Identify which cell holds the provided text, then report its [X, Y] central coordinate. 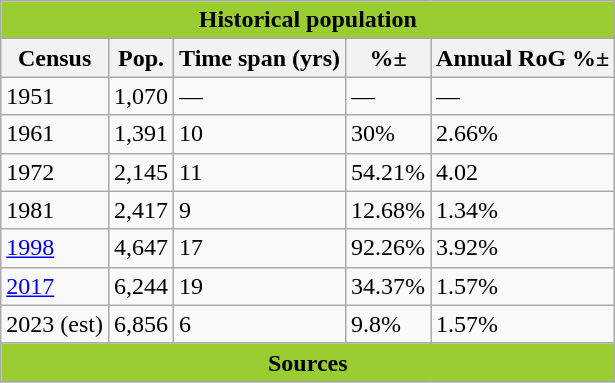
2.66% [523, 134]
6,856 [140, 324]
2023 (est) [55, 324]
Time span (yrs) [260, 58]
1,070 [140, 96]
10 [260, 134]
30% [388, 134]
2,145 [140, 172]
6,244 [140, 286]
1961 [55, 134]
1.34% [523, 210]
2017 [55, 286]
Sources [308, 362]
9.8% [388, 324]
12.68% [388, 210]
19 [260, 286]
%± [388, 58]
34.37% [388, 286]
11 [260, 172]
54.21% [388, 172]
Annual RoG %± [523, 58]
2,417 [140, 210]
92.26% [388, 248]
4.02 [523, 172]
Pop. [140, 58]
1951 [55, 96]
6 [260, 324]
4,647 [140, 248]
9 [260, 210]
3.92% [523, 248]
Census [55, 58]
1981 [55, 210]
17 [260, 248]
1998 [55, 248]
1,391 [140, 134]
1972 [55, 172]
Historical population [308, 20]
